Provide the (X, Y) coordinate of the cell's center where the given text is located.  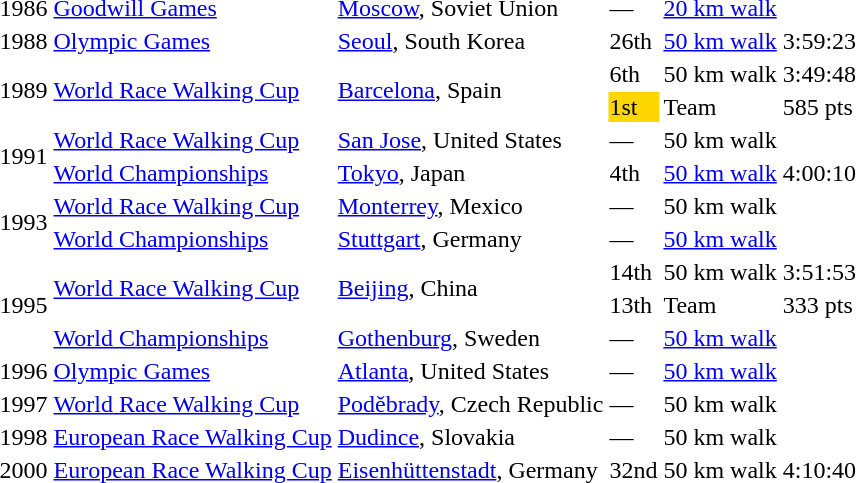
Beijing, China (470, 288)
Seoul, South Korea (470, 41)
Monterrey, Mexico (470, 206)
Poděbrady, Czech Republic (470, 404)
Stuttgart, Germany (470, 239)
14th (634, 272)
26th (634, 41)
Tokyo, Japan (470, 173)
Barcelona, Spain (470, 90)
Gothenburg, Sweden (470, 338)
San Jose, United States (470, 140)
6th (634, 74)
4th (634, 173)
Dudince, Slovakia (470, 437)
Atlanta, United States (470, 371)
1st (634, 107)
European Race Walking Cup (192, 437)
13th (634, 305)
